Determine the [x, y] coordinate at the center of the cell enclosing the given text.  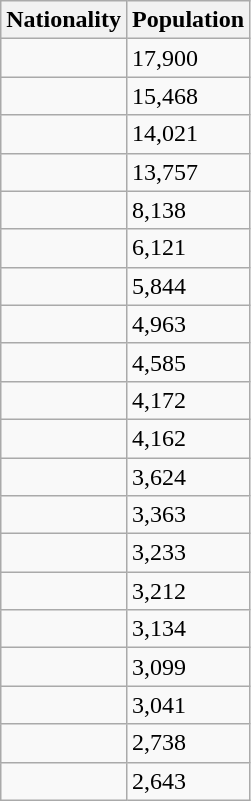
4,172 [188, 400]
Nationality [64, 20]
17,900 [188, 58]
13,757 [188, 172]
4,963 [188, 324]
3,212 [188, 591]
2,643 [188, 781]
3,099 [188, 667]
3,134 [188, 629]
15,468 [188, 96]
8,138 [188, 210]
Population [188, 20]
4,585 [188, 362]
4,162 [188, 438]
3,233 [188, 553]
5,844 [188, 286]
6,121 [188, 248]
3,624 [188, 477]
3,363 [188, 515]
14,021 [188, 134]
2,738 [188, 743]
3,041 [188, 705]
